Provide the [X, Y] coordinate of the cell's center where the given text is located.  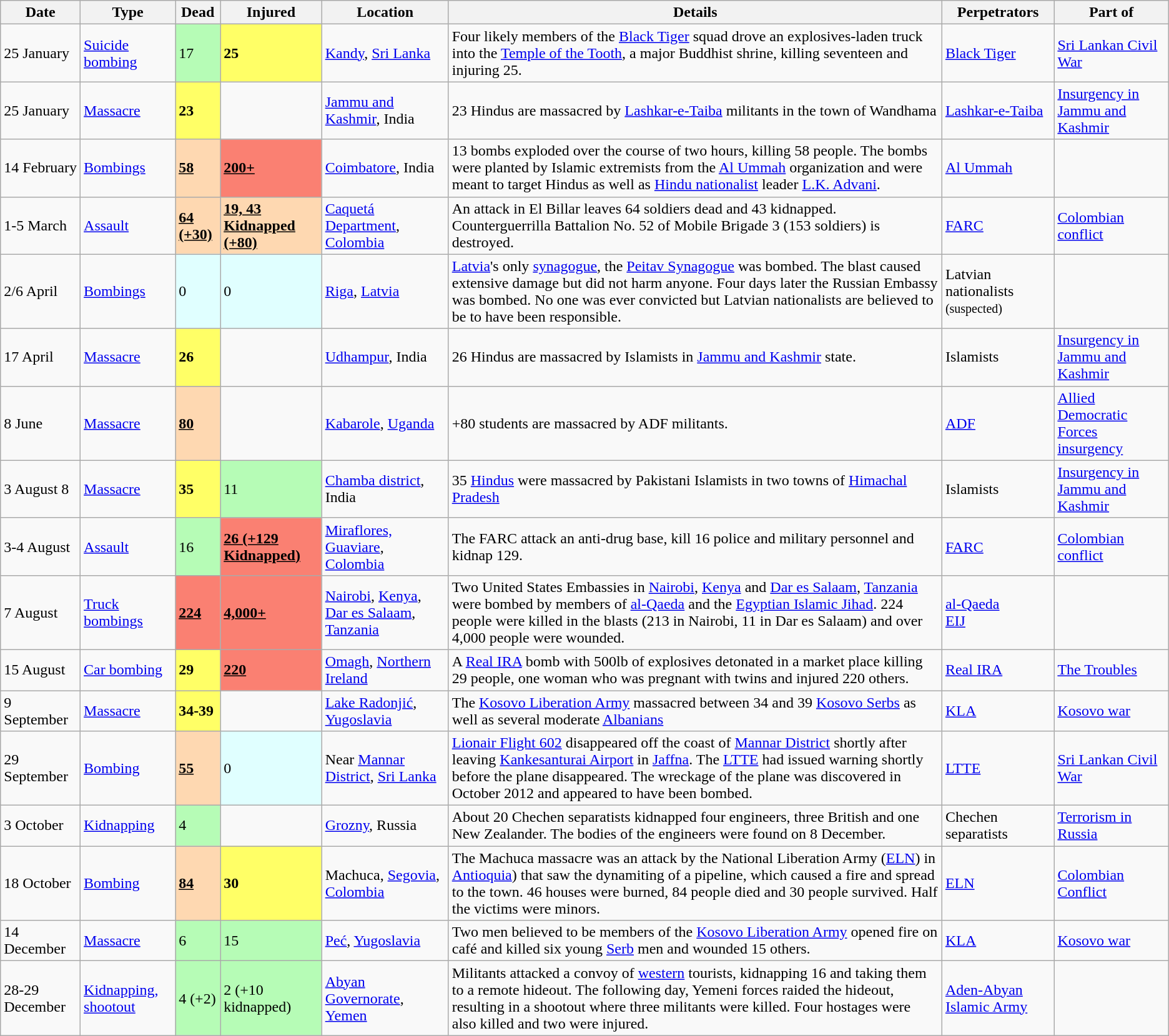
Riga, Latvia [385, 291]
Caquetá Department, Colombia [385, 225]
8 June [41, 423]
1-5 March [41, 225]
23 Hindus are massacred by Lashkar-e-Taiba militants in the town of Wandhama [695, 111]
Kidnapping, shootout [128, 998]
26 Hindus are massacred by Islamists in Jammu and Kashmir state. [695, 357]
Chechen separatists [998, 826]
17 [198, 53]
28-29 December [41, 998]
18 October [41, 883]
34-39 [198, 711]
Real IRA [998, 669]
9 September [41, 711]
4 [198, 826]
Miraflores, Guaviare, Colombia [385, 546]
An attack in El Billar leaves 64 soldiers dead and 43 kidnapped. Counterguerrilla Battalion No. 52 of Mobile Brigade 3 (153 soldiers) is destroyed. [695, 225]
84 [198, 883]
Al Ummah [998, 168]
Lake Radonjić, Yugoslavia [385, 711]
Nairobi, Kenya, Dar es Salaam, Tanzania [385, 612]
4,000+ [271, 612]
Dead [198, 12]
4 (+2) [198, 998]
Omagh, Northern Ireland [385, 669]
14 December [41, 940]
80 [198, 423]
15 [271, 940]
Black Tiger [998, 53]
15 August [41, 669]
23 [198, 111]
Date [41, 12]
Grozny, Russia [385, 826]
25 [271, 53]
Suicide bombing [128, 53]
Location [385, 12]
Abyan Governorate, Yemen [385, 998]
Latvian nationalists (suspected) [998, 291]
Truck bombings [128, 612]
Udhampur, India [385, 357]
Terrorism in Russia [1112, 826]
Lashkar-e-Taiba [998, 111]
3-4 August [41, 546]
17 April [41, 357]
7 August [41, 612]
2 (+10 kidnapped) [271, 998]
14 February [41, 168]
Injured [271, 12]
+80 students are massacred by ADF militants. [695, 423]
Kandy, Sri Lanka [385, 53]
200+ [271, 168]
Peć, Yugoslavia [385, 940]
35 Hindus were massacred by Pakistani Islamists in two towns of Himachal Pradesh [695, 489]
Coimbatore, India [385, 168]
Jammu and Kashmir, India [385, 111]
11 [271, 489]
30 [271, 883]
224 [198, 612]
Perpetrators [998, 12]
al-Qaeda EIJ [998, 612]
Type [128, 12]
The Kosovo Liberation Army massacred between 34 and 39 Kosovo Serbs as well as several moderate Albanians [695, 711]
About 20 Chechen separatists kidnapped four engineers, three British and one New Zealander. The bodies of the engineers were found on 8 December. [695, 826]
6 [198, 940]
Aden-Abyan Islamic Army [998, 998]
The Troubles [1112, 669]
Part of [1112, 12]
ELN [998, 883]
16 [198, 546]
ADF [998, 423]
64 (+30) [198, 225]
55 [198, 768]
35 [198, 489]
26 [198, 357]
Colombian Conflict [1112, 883]
58 [198, 168]
Details [695, 12]
Machuca, Segovia, Colombia [385, 883]
3 October [41, 826]
Car bombing [128, 669]
29 [198, 669]
Kabarole, Uganda [385, 423]
Chamba district, India [385, 489]
19, 43 Kidnapped (+80) [271, 225]
2/6 April [41, 291]
29 September [41, 768]
26 (+129 Kidnapped) [271, 546]
The FARC attack an anti-drug base, kill 16 police and military personnel and kidnap 129. [695, 546]
220 [271, 669]
Allied Democratic Forces insurgency [1112, 423]
3 August 8 [41, 489]
Near Mannar District, Sri Lanka [385, 768]
Two men believed to be members of the Kosovo Liberation Army opened fire on café and killed six young Serb men and wounded 15 others. [695, 940]
LTTE [998, 768]
Kidnapping [128, 826]
A Real IRA bomb with 500lb of explosives detonated in a market place killing 29 people, one woman who was pregnant with twins and injured 220 others. [695, 669]
